From the cell containing the given text, extract its center point as (X, Y) coordinate. 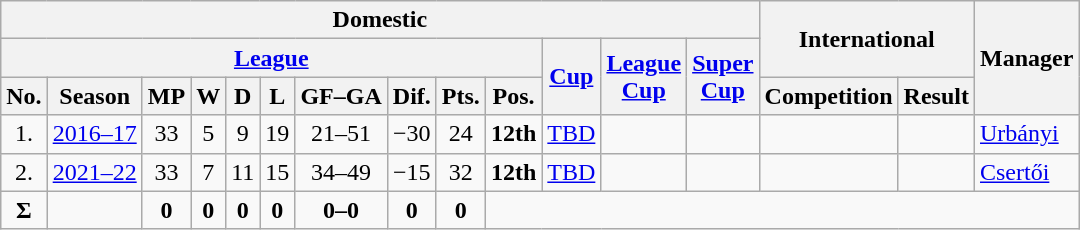
Manager (1026, 58)
MP (166, 96)
League Cup (644, 77)
0–0 (341, 210)
−30 (412, 134)
1. (24, 134)
Dif. (412, 96)
Domestic (380, 20)
2016–17 (94, 134)
5 (208, 134)
21–51 (341, 134)
Urbányi (1026, 134)
Pos. (513, 96)
2021–22 (94, 172)
7 (208, 172)
L (278, 96)
19 (278, 134)
D (243, 96)
34–49 (341, 172)
W (208, 96)
Super Cup (723, 77)
Pts. (460, 96)
Cup (572, 77)
15 (278, 172)
Σ (24, 210)
League (272, 58)
No. (24, 96)
Result (936, 96)
2. (24, 172)
Csertői (1026, 172)
GF–GA (341, 96)
11 (243, 172)
International (866, 39)
9 (243, 134)
−15 (412, 172)
24 (460, 134)
32 (460, 172)
Season (94, 96)
Competition (828, 96)
